Return [X, Y] of the center of cell containing provided text 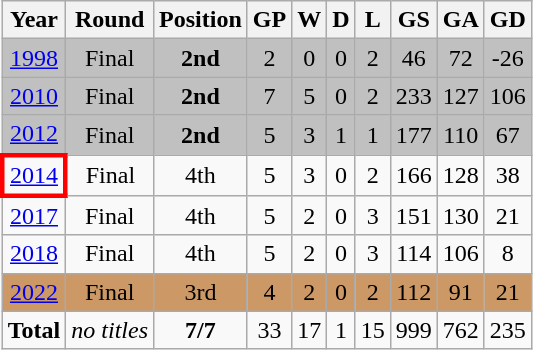
46 [414, 58]
W [310, 20]
7/7 [201, 330]
114 [414, 254]
999 [414, 330]
2012 [34, 135]
38 [508, 174]
2017 [34, 216]
L [372, 20]
166 [414, 174]
1998 [34, 58]
72 [460, 58]
GA [460, 20]
762 [460, 330]
67 [508, 135]
Position [201, 20]
4 [269, 292]
33 [269, 330]
GD [508, 20]
235 [508, 330]
151 [414, 216]
8 [508, 254]
17 [310, 330]
Round [110, 20]
2022 [34, 292]
110 [460, 135]
-26 [508, 58]
Total [34, 330]
128 [460, 174]
GP [269, 20]
177 [414, 135]
D [341, 20]
no titles [110, 330]
15 [372, 330]
127 [460, 96]
130 [460, 216]
Year [34, 20]
91 [460, 292]
3rd [201, 292]
233 [414, 96]
112 [414, 292]
2018 [34, 254]
7 [269, 96]
2014 [34, 174]
2010 [34, 96]
GS [414, 20]
